Pinpoint the cell where the given text exists, returning its (X, Y) midpoint coordinate. 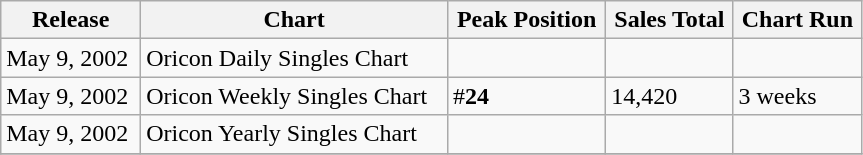
Chart Run (798, 20)
Release (71, 20)
Oricon Weekly Singles Chart (294, 96)
Oricon Daily Singles Chart (294, 58)
#24 (527, 96)
Chart (294, 20)
Sales Total (670, 20)
14,420 (670, 96)
3 weeks (798, 96)
Peak Position (527, 20)
Oricon Yearly Singles Chart (294, 134)
